From the cell containing the given text, extract its center point as (X, Y) coordinate. 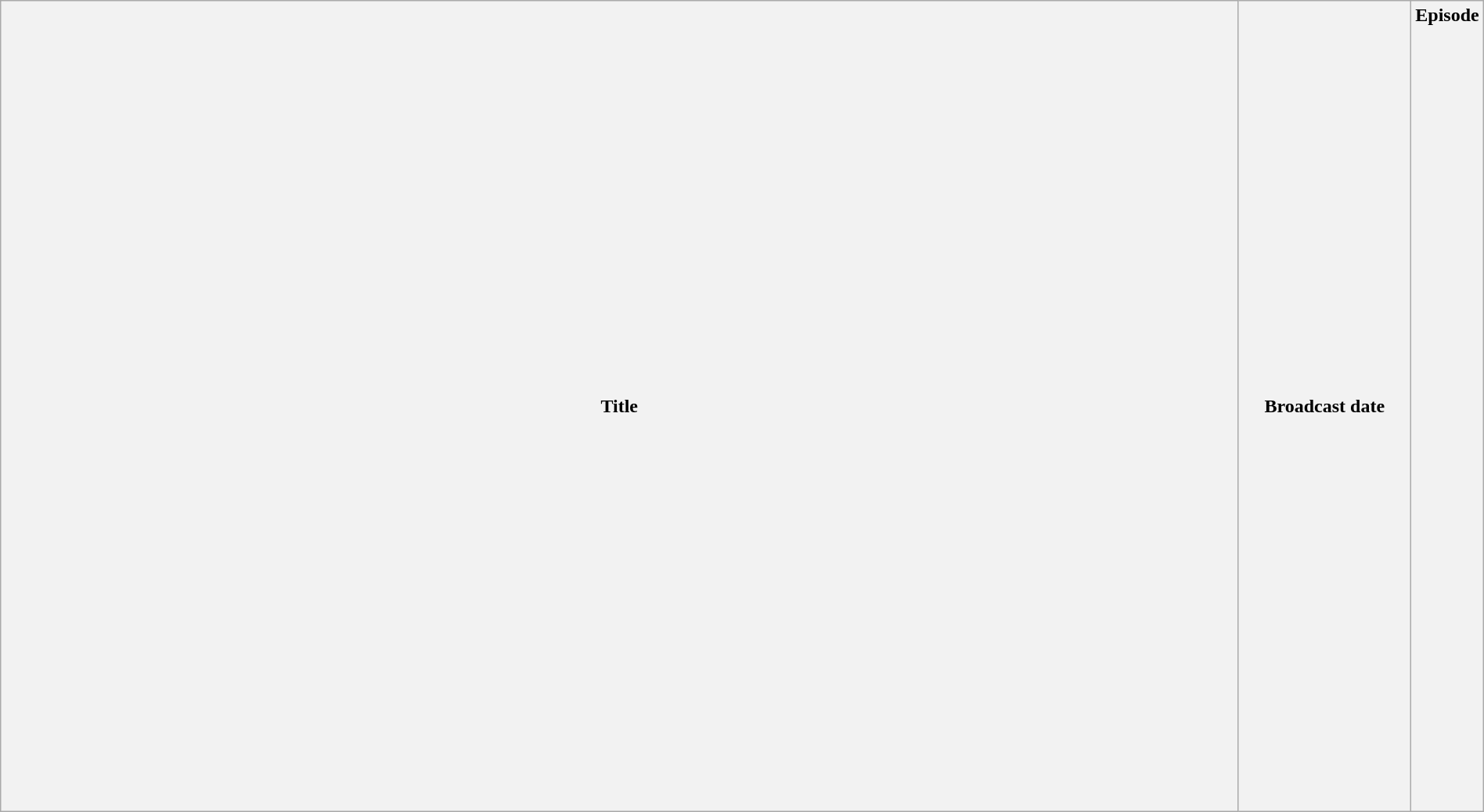
Episode (1447, 407)
Title (620, 407)
Broadcast date (1324, 407)
